Identify which cell holds the provided text, then report its (x, y) central coordinate. 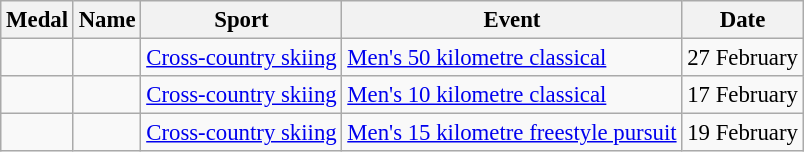
Name (107, 20)
Men's 50 kilometre classical (512, 58)
Sport (242, 20)
Men's 15 kilometre freestyle pursuit (512, 133)
Men's 10 kilometre classical (512, 95)
27 February (742, 58)
Event (512, 20)
Medal (38, 20)
17 February (742, 95)
19 February (742, 133)
Date (742, 20)
